From the cell containing the given text, extract its center point as [x, y] coordinate. 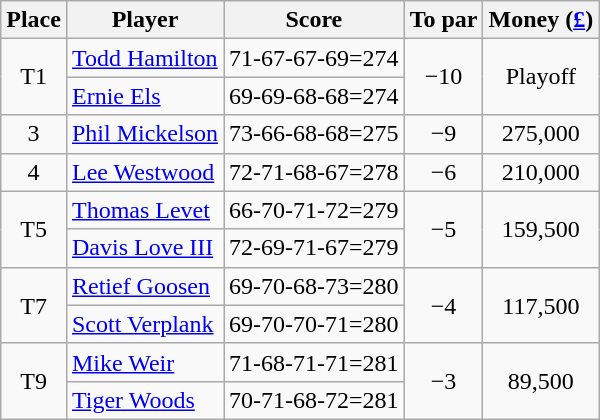
Retief Goosen [144, 286]
69-70-70-71=280 [314, 324]
69-70-68-73=280 [314, 286]
117,500 [541, 305]
−9 [444, 134]
69-69-68-68=274 [314, 96]
To par [444, 20]
Scott Verplank [144, 324]
210,000 [541, 172]
73-66-68-68=275 [314, 134]
275,000 [541, 134]
Player [144, 20]
Playoff [541, 77]
T5 [34, 229]
Todd Hamilton [144, 58]
159,500 [541, 229]
T7 [34, 305]
−3 [444, 381]
Mike Weir [144, 362]
T1 [34, 77]
−4 [444, 305]
Thomas Levet [144, 210]
72-69-71-67=279 [314, 248]
Lee Westwood [144, 172]
Score [314, 20]
Money (£) [541, 20]
−10 [444, 77]
Phil Mickelson [144, 134]
89,500 [541, 381]
70-71-68-72=281 [314, 400]
T9 [34, 381]
Place [34, 20]
4 [34, 172]
Davis Love III [144, 248]
Tiger Woods [144, 400]
72-71-68-67=278 [314, 172]
−5 [444, 229]
Ernie Els [144, 96]
3 [34, 134]
71-68-71-71=281 [314, 362]
66-70-71-72=279 [314, 210]
71-67-67-69=274 [314, 58]
−6 [444, 172]
